Return [x, y] of the center of cell containing provided text 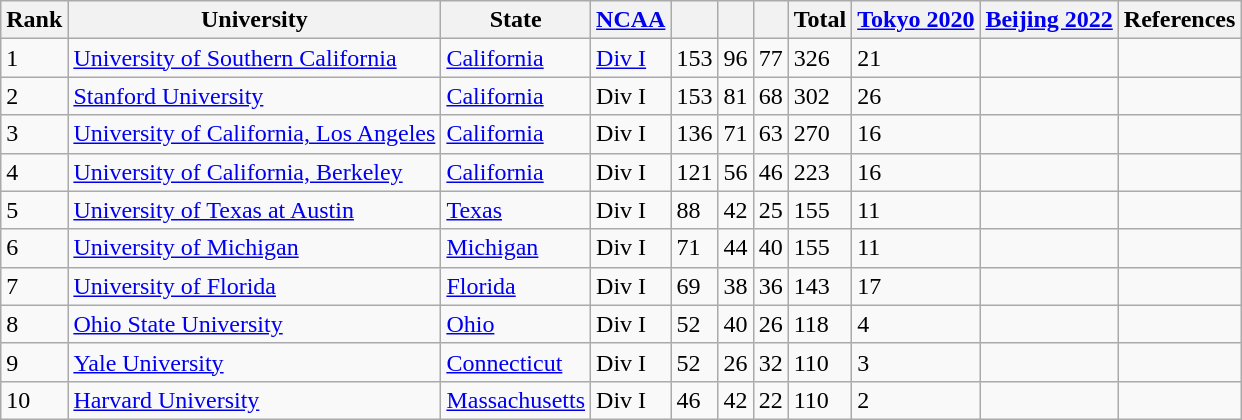
8 [34, 324]
81 [736, 96]
69 [694, 286]
270 [820, 134]
38 [736, 286]
University [254, 20]
68 [770, 96]
Michigan [516, 248]
118 [820, 324]
326 [820, 58]
University of Florida [254, 286]
References [1180, 20]
63 [770, 134]
University of Michigan [254, 248]
Beijing 2022 [1049, 20]
University of California, Los Angeles [254, 134]
University of Southern California [254, 58]
Texas [516, 210]
University of California, Berkeley [254, 172]
77 [770, 58]
17 [916, 286]
56 [736, 172]
Ohio State University [254, 324]
Massachusetts [516, 400]
Rank [34, 20]
Total [820, 20]
Yale University [254, 362]
9 [34, 362]
State [516, 20]
University of Texas at Austin [254, 210]
1 [34, 58]
Ohio [516, 324]
44 [736, 248]
302 [820, 96]
NCAA [631, 20]
Harvard University [254, 400]
Connecticut [516, 362]
25 [770, 210]
5 [34, 210]
7 [34, 286]
223 [820, 172]
10 [34, 400]
22 [770, 400]
6 [34, 248]
88 [694, 210]
136 [694, 134]
21 [916, 58]
36 [770, 286]
96 [736, 58]
32 [770, 362]
Tokyo 2020 [916, 20]
Stanford University [254, 96]
Florida [516, 286]
121 [694, 172]
143 [820, 286]
